Search for the cell housing the specified text and yield its (x, y) center coordinate. 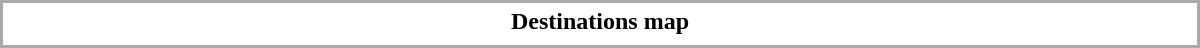
Destinations map (600, 21)
